Identify which cell holds the provided text, then report its [X, Y] central coordinate. 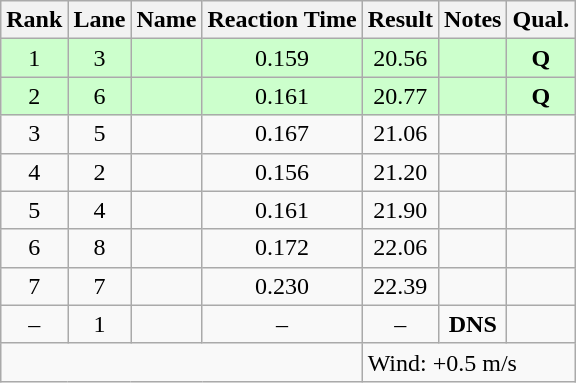
0.167 [282, 134]
Reaction Time [282, 20]
Notes [473, 20]
20.56 [400, 58]
21.06 [400, 134]
21.90 [400, 210]
0.172 [282, 248]
DNS [473, 324]
20.77 [400, 96]
8 [100, 248]
21.20 [400, 172]
0.156 [282, 172]
Qual. [541, 20]
Rank [34, 20]
22.39 [400, 286]
Name [166, 20]
Lane [100, 20]
Wind: +0.5 m/s [468, 362]
0.159 [282, 58]
0.230 [282, 286]
22.06 [400, 248]
Result [400, 20]
